Scan for the cell matching the given text and deliver its [X, Y] coordinate at center. 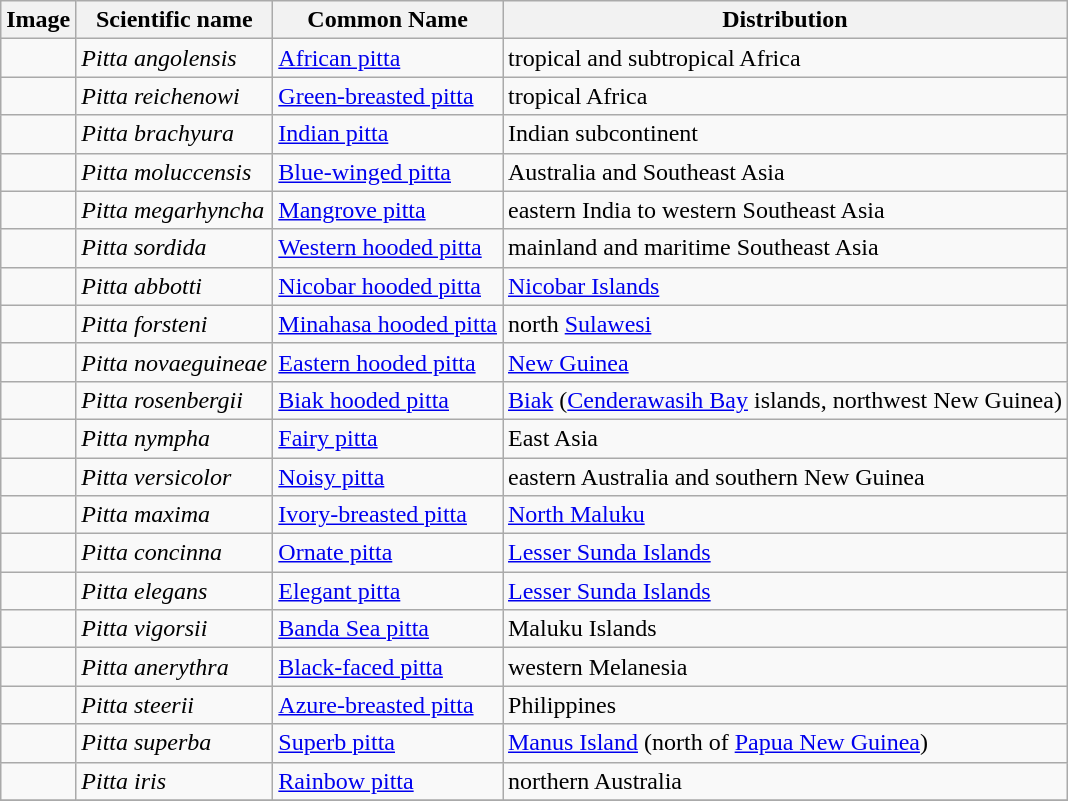
north Sulawesi [784, 324]
Philippines [784, 705]
Pitta concinna [174, 553]
eastern Australia and southern New Guinea [784, 477]
tropical and subtropical Africa [784, 58]
Pitta anerythra [174, 667]
Pitta iris [174, 781]
mainland and maritime Southeast Asia [784, 248]
Fairy pitta [388, 438]
Australia and Southeast Asia [784, 172]
Biak (Cenderawasih Bay islands, northwest New Guinea) [784, 400]
Minahasa hooded pitta [388, 324]
Black-faced pitta [388, 667]
Pitta vigorsii [174, 629]
Common Name [388, 20]
Noisy pitta [388, 477]
Ivory-breasted pitta [388, 515]
Pitta angolensis [174, 58]
Manus Island (north of Papua New Guinea) [784, 743]
Pitta nympha [174, 438]
Pitta elegans [174, 591]
North Maluku [784, 515]
Mangrove pitta [388, 210]
Scientific name [174, 20]
Azure-breasted pitta [388, 705]
Maluku Islands [784, 629]
New Guinea [784, 362]
Distribution [784, 20]
Rainbow pitta [388, 781]
tropical Africa [784, 96]
Pitta forsteni [174, 324]
Ornate pitta [388, 553]
Pitta novaeguineae [174, 362]
Elegant pitta [388, 591]
Pitta rosenbergii [174, 400]
Banda Sea pitta [388, 629]
Green-breasted pitta [388, 96]
Pitta reichenowi [174, 96]
Superb pitta [388, 743]
Pitta maxima [174, 515]
Pitta steerii [174, 705]
African pitta [388, 58]
East Asia [784, 438]
Indian subcontinent [784, 134]
Pitta superba [174, 743]
Pitta versicolor [174, 477]
Western hooded pitta [388, 248]
eastern India to western Southeast Asia [784, 210]
Pitta brachyura [174, 134]
Pitta megarhyncha [174, 210]
Pitta sordida [174, 248]
northern Australia [784, 781]
Nicobar hooded pitta [388, 286]
Blue-winged pitta [388, 172]
Indian pitta [388, 134]
Pitta abbotti [174, 286]
Eastern hooded pitta [388, 362]
western Melanesia [784, 667]
Nicobar Islands [784, 286]
Biak hooded pitta [388, 400]
Pitta moluccensis [174, 172]
Image [38, 20]
